Determine the (X, Y) coordinate at the center of the cell enclosing the given text.  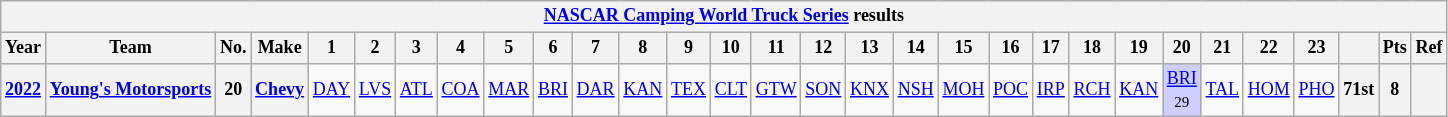
17 (1050, 48)
15 (964, 48)
DAY (331, 90)
Make (280, 48)
POC (1011, 90)
MAR (509, 90)
Team (130, 48)
21 (1222, 48)
KNX (870, 90)
2022 (24, 90)
6 (554, 48)
ATL (417, 90)
NASCAR Camping World Truck Series results (724, 16)
Chevy (280, 90)
13 (870, 48)
3 (417, 48)
HOM (1268, 90)
Young's Motorsports (130, 90)
COA (460, 90)
16 (1011, 48)
No. (234, 48)
BRI (554, 90)
5 (509, 48)
71st (1359, 90)
MOH (964, 90)
18 (1092, 48)
PHO (1316, 90)
12 (824, 48)
10 (730, 48)
Ref (1429, 48)
23 (1316, 48)
SON (824, 90)
Pts (1394, 48)
DAR (596, 90)
19 (1139, 48)
4 (460, 48)
7 (596, 48)
22 (1268, 48)
11 (776, 48)
BRI29 (1182, 90)
TAL (1222, 90)
TEX (689, 90)
Year (24, 48)
NSH (916, 90)
CLT (730, 90)
RCH (1092, 90)
14 (916, 48)
1 (331, 48)
IRP (1050, 90)
LVS (374, 90)
9 (689, 48)
GTW (776, 90)
2 (374, 48)
